Return the [x, y] coordinate for the center point of the cell that contains the specified text.  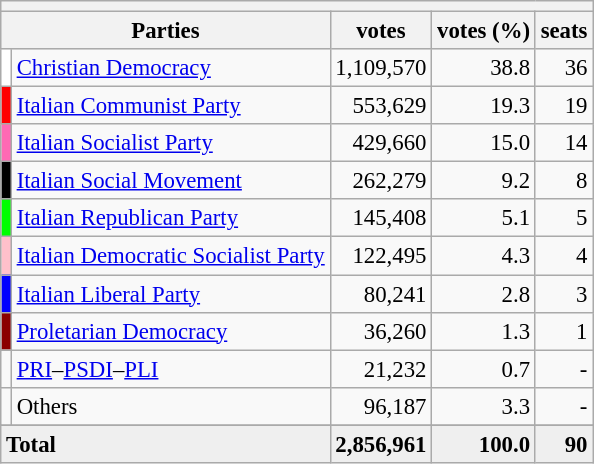
votes [381, 31]
PRI–PSDI–PLI [170, 369]
Others [170, 406]
0.7 [484, 369]
3 [564, 294]
Italian Communist Party [170, 106]
Italian Socialist Party [170, 143]
3.3 [484, 406]
19 [564, 106]
5 [564, 219]
Christian Democracy [170, 68]
38.8 [484, 68]
votes (%) [484, 31]
122,495 [381, 256]
Proletarian Democracy [170, 331]
4.3 [484, 256]
80,241 [381, 294]
4 [564, 256]
36 [564, 68]
2.8 [484, 294]
seats [564, 31]
5.1 [484, 219]
1.3 [484, 331]
14 [564, 143]
100.0 [484, 444]
Italian Social Movement [170, 181]
Italian Republican Party [170, 219]
145,408 [381, 219]
21,232 [381, 369]
36,260 [381, 331]
96,187 [381, 406]
Total [166, 444]
553,629 [381, 106]
15.0 [484, 143]
90 [564, 444]
262,279 [381, 181]
Parties [166, 31]
1 [564, 331]
2,856,961 [381, 444]
429,660 [381, 143]
9.2 [484, 181]
19.3 [484, 106]
8 [564, 181]
Italian Liberal Party [170, 294]
1,109,570 [381, 68]
Italian Democratic Socialist Party [170, 256]
